Scan for the cell matching the given text and deliver its (x, y) coordinate at center. 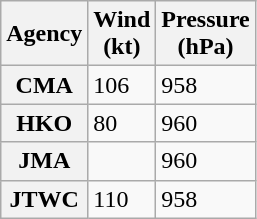
JTWC (44, 199)
Agency (44, 34)
106 (122, 85)
HKO (44, 123)
Pressure(hPa) (206, 34)
JMA (44, 161)
Wind(kt) (122, 34)
80 (122, 123)
CMA (44, 85)
110 (122, 199)
